Locate the cell with the specified text and output its (x, y) center coordinate. 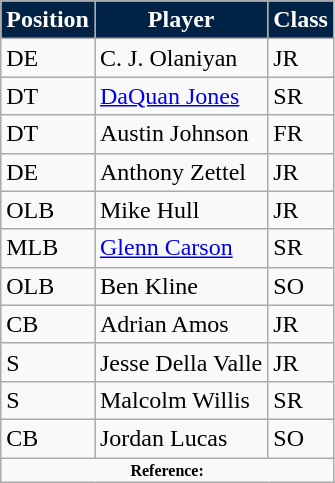
C. J. Olaniyan (180, 58)
MLB (48, 248)
Jordan Lucas (180, 438)
Glenn Carson (180, 248)
DaQuan Jones (180, 96)
Malcolm Willis (180, 400)
Class (301, 20)
FR (301, 134)
Ben Kline (180, 286)
Player (180, 20)
Adrian Amos (180, 324)
Austin Johnson (180, 134)
Anthony Zettel (180, 172)
Position (48, 20)
Reference: (168, 470)
Jesse Della Valle (180, 362)
Mike Hull (180, 210)
